Detect which cell encompasses the target text, then output its [X, Y] center coordinate. 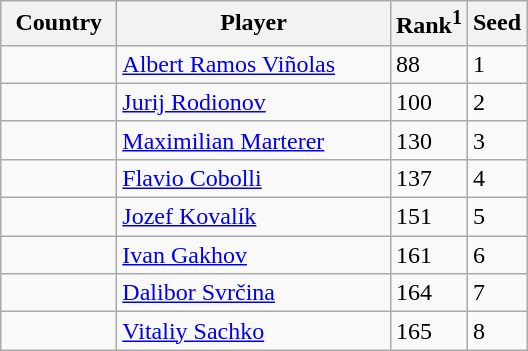
4 [496, 178]
130 [428, 140]
8 [496, 331]
Rank1 [428, 24]
137 [428, 178]
7 [496, 293]
5 [496, 217]
Albert Ramos Viñolas [254, 64]
161 [428, 255]
2 [496, 102]
Player [254, 24]
3 [496, 140]
165 [428, 331]
Vitaliy Sachko [254, 331]
151 [428, 217]
Jurij Rodionov [254, 102]
Maximilian Marterer [254, 140]
100 [428, 102]
Seed [496, 24]
Country [59, 24]
Jozef Kovalík [254, 217]
Dalibor Svrčina [254, 293]
1 [496, 64]
88 [428, 64]
Flavio Cobolli [254, 178]
164 [428, 293]
Ivan Gakhov [254, 255]
6 [496, 255]
